Search for the cell housing the specified text and yield its [x, y] center coordinate. 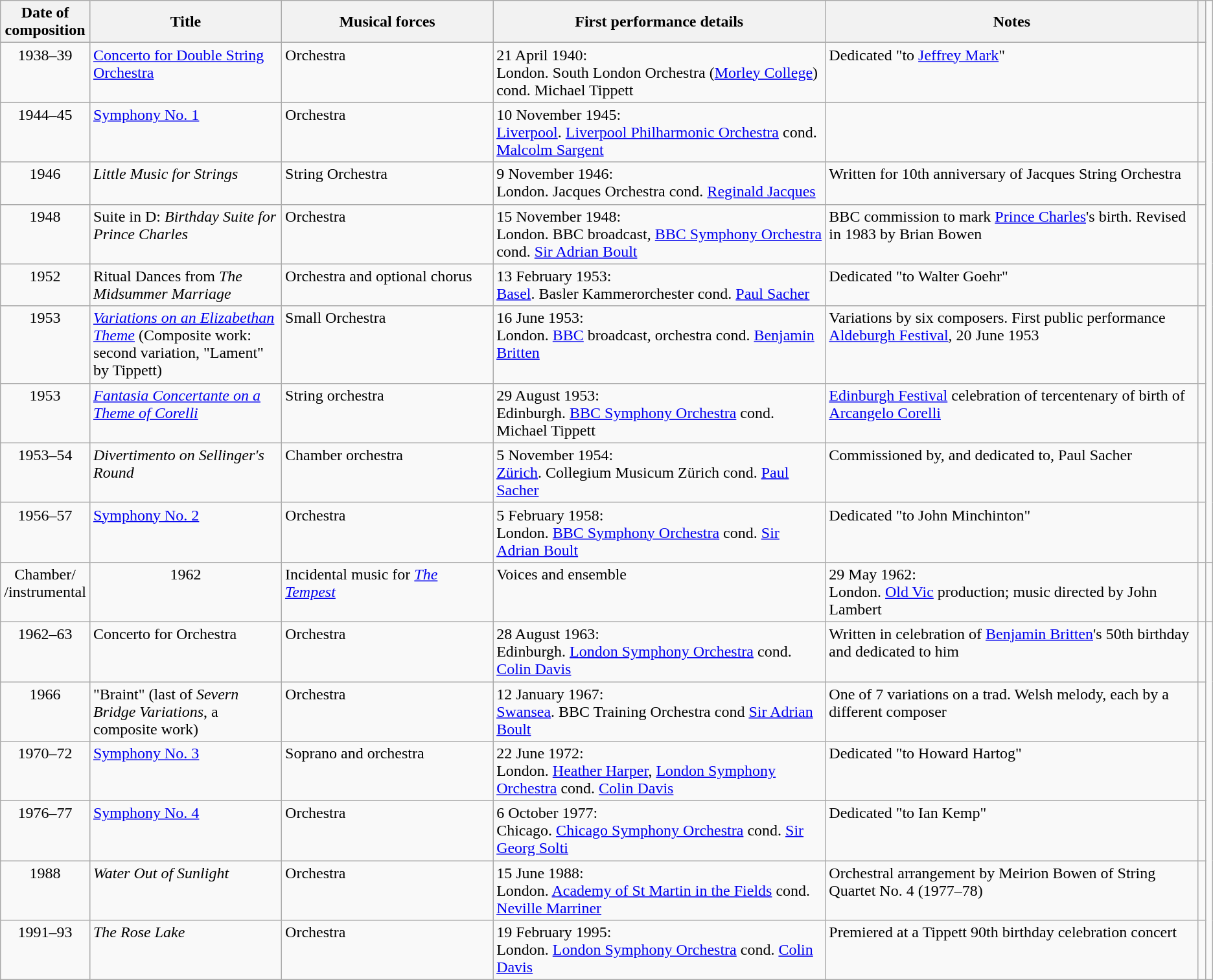
1953–54 [45, 472]
Written for 10th anniversary of Jacques String Orchestra [1012, 183]
1962 [185, 592]
19 February 1995: London. London Symphony Orchestra cond. Colin Davis [660, 950]
Divertimento on Sellinger's Round [185, 472]
Orchestral arrangement by Meirion Bowen of String Quartet No. 4 (1977–78) [1012, 891]
Symphony No. 3 [185, 771]
Date of composition [45, 22]
Concerto for Double String Orchestra [185, 73]
Dedicated "to John Minchinton" [1012, 532]
Dedicated "to Howard Hartog" [1012, 771]
Musical forces [387, 22]
5 November 1954: Zürich. Collegium Musicum Zürich cond. Paul Sacher [660, 472]
Notes [1012, 22]
Variations by six composers. First public performance Aldeburgh Festival, 20 June 1953 [1012, 345]
1952 [45, 285]
One of 7 variations on a trad. Welsh melody, each by a different composer [1012, 712]
22 June 1972: London. Heather Harper, London Symphony Orchestra cond. Colin Davis [660, 771]
String orchestra [387, 413]
Voices and ensemble [660, 592]
1946 [45, 183]
Edinburgh Festival celebration of tercentenary of birth of Arcangelo Corelli [1012, 413]
Incidental music for The Tempest [387, 592]
6 October 1977: Chicago. Chicago Symphony Orchestra cond. Sir Georg Solti [660, 831]
Orchestra and optional chorus [387, 285]
10 November 1945: Liverpool. Liverpool Philharmonic Orchestra cond. Malcolm Sargent [660, 132]
Little Music for Strings [185, 183]
Water Out of Sunlight [185, 891]
Written in celebration of Benjamin Britten's 50th birthday and dedicated to him [1012, 651]
Concerto for Orchestra [185, 651]
Symphony No. 4 [185, 831]
13 February 1953:Basel. Basler Kammerorchester cond. Paul Sacher [660, 285]
21 April 1940: London. South London Orchestra (Morley College) cond. Michael Tippett [660, 73]
First performance details [660, 22]
Variations on an Elizabethan Theme (Composite work: second variation, "Lament" by Tippett) [185, 345]
1988 [45, 891]
15 June 1988:London. Academy of St Martin in the Fields cond. Neville Marriner [660, 891]
"Braint" (last of Severn Bridge Variations, a composite work) [185, 712]
1970–72 [45, 771]
5 February 1958: London. BBC Symphony Orchestra cond. Sir Adrian Boult [660, 532]
1938–39 [45, 73]
1966 [45, 712]
Dedicated "to Ian Kemp" [1012, 831]
Small Orchestra [387, 345]
Soprano and orchestra [387, 771]
Commissioned by, and dedicated to, Paul Sacher [1012, 472]
1991–93 [45, 950]
1944–45 [45, 132]
29 May 1962:London. Old Vic production; music directed by John Lambert [1012, 592]
15 November 1948: London. BBC broadcast, BBC Symphony Orchestra cond. Sir Adrian Boult [660, 234]
Premiered at a Tippett 90th birthday celebration concert [1012, 950]
Chamber orchestra [387, 472]
Dedicated "to Walter Goehr" [1012, 285]
1976–77 [45, 831]
Chamber//instrumental [45, 592]
12 January 1967: Swansea. BBC Training Orchestra cond Sir Adrian Boult [660, 712]
1948 [45, 234]
29 August 1953: Edinburgh. BBC Symphony Orchestra cond. Michael Tippett [660, 413]
28 August 1963: Edinburgh. London Symphony Orchestra cond. Colin Davis [660, 651]
The Rose Lake [185, 950]
Dedicated "to Jeffrey Mark" [1012, 73]
Fantasia Concertante on a Theme of Corelli [185, 413]
Symphony No. 2 [185, 532]
1962–63 [45, 651]
Title [185, 22]
16 June 1953: London. BBC broadcast, orchestra cond. Benjamin Britten [660, 345]
9 November 1946: London. Jacques Orchestra cond. Reginald Jacques [660, 183]
Symphony No. 1 [185, 132]
String Orchestra [387, 183]
1956–57 [45, 532]
Suite in D: Birthday Suite for Prince Charles [185, 234]
BBC commission to mark Prince Charles's birth. Revised in 1983 by Brian Bowen [1012, 234]
Ritual Dances from The Midsummer Marriage [185, 285]
